Extract the [x, y] coordinate from the center of the cell holding the provided text.  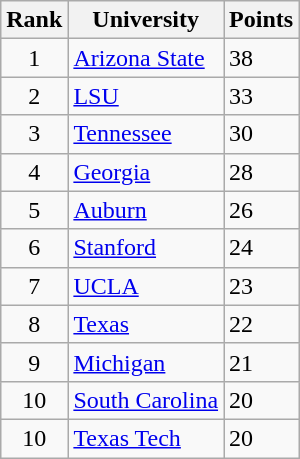
4 [34, 172]
21 [262, 362]
23 [262, 286]
33 [262, 96]
30 [262, 134]
Stanford [146, 248]
7 [34, 286]
Rank [34, 20]
Michigan [146, 362]
Tennessee [146, 134]
Points [262, 20]
LSU [146, 96]
26 [262, 210]
28 [262, 172]
South Carolina [146, 400]
5 [34, 210]
8 [34, 324]
Auburn [146, 210]
3 [34, 134]
6 [34, 248]
University [146, 20]
38 [262, 58]
1 [34, 58]
22 [262, 324]
Georgia [146, 172]
24 [262, 248]
Texas [146, 324]
Arizona State [146, 58]
2 [34, 96]
Texas Tech [146, 438]
UCLA [146, 286]
9 [34, 362]
